Find where the given text appears and provide that cell's center as (x, y) coordinate. 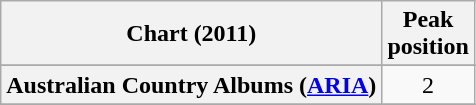
Chart (2011) (192, 34)
2 (428, 85)
Australian Country Albums (ARIA) (192, 85)
Peakposition (428, 34)
